Detect which cell encompasses the target text, then output its [x, y] center coordinate. 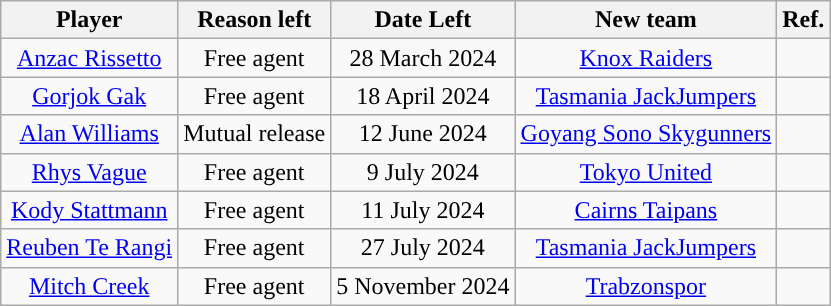
18 April 2024 [423, 96]
Reuben Te Rangi [90, 248]
New team [646, 20]
Anzac Rissetto [90, 58]
Mutual release [254, 134]
28 March 2024 [423, 58]
Player [90, 20]
Reason left [254, 20]
Tokyo United [646, 172]
Rhys Vague [90, 172]
Gorjok Gak [90, 96]
Alan Williams [90, 134]
27 July 2024 [423, 248]
Kody Stattmann [90, 210]
11 July 2024 [423, 210]
Mitch Creek [90, 286]
Knox Raiders [646, 58]
Goyang Sono Skygunners [646, 134]
9 July 2024 [423, 172]
Cairns Taipans [646, 210]
Trabzonspor [646, 286]
12 June 2024 [423, 134]
5 November 2024 [423, 286]
Ref. [804, 20]
Date Left [423, 20]
